From the cell containing the given text, extract its center point as (x, y) coordinate. 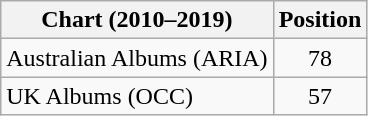
Australian Albums (ARIA) (137, 58)
57 (320, 96)
78 (320, 58)
UK Albums (OCC) (137, 96)
Chart (2010–2019) (137, 20)
Position (320, 20)
